Determine the (x, y) coordinate at the center of the cell enclosing the given text.  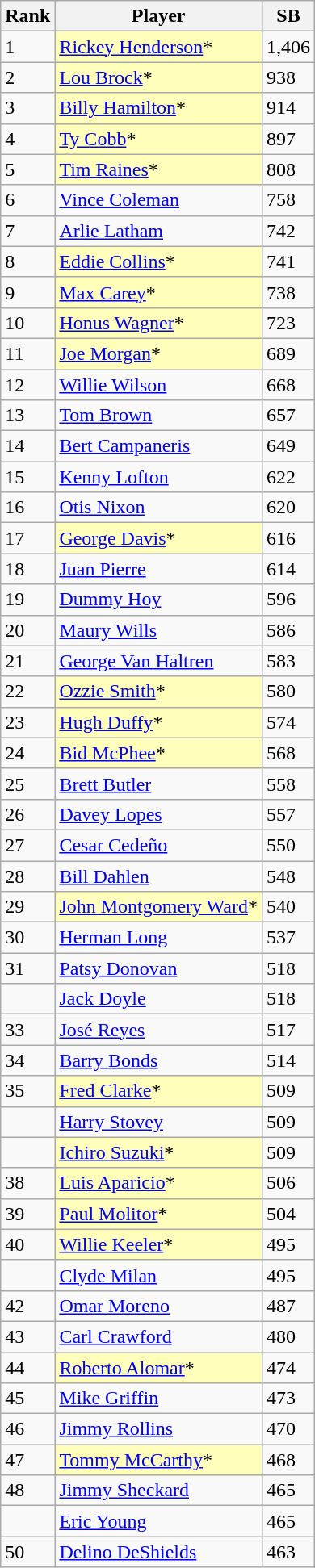
13 (27, 416)
27 (27, 845)
14 (27, 446)
Clyde Milan (158, 1275)
Max Carey* (158, 292)
580 (289, 692)
506 (289, 1183)
21 (27, 661)
Willie Wilson (158, 385)
16 (27, 508)
Roberto Alomar* (158, 1368)
473 (289, 1399)
Lou Brock* (158, 77)
19 (27, 600)
38 (27, 1183)
586 (289, 630)
Bill Dahlen (158, 876)
Bert Campaneris (158, 446)
Billy Hamilton* (158, 108)
29 (27, 907)
758 (289, 200)
689 (289, 353)
35 (27, 1091)
741 (289, 261)
6 (27, 200)
12 (27, 385)
Harry Stovey (158, 1122)
596 (289, 600)
31 (27, 968)
Paul Molitor* (158, 1214)
Jimmy Sheckard (158, 1491)
10 (27, 323)
SB (289, 16)
28 (27, 876)
Luis Aparicio* (158, 1183)
42 (27, 1306)
Herman Long (158, 938)
Dummy Hoy (158, 600)
504 (289, 1214)
George Van Haltren (158, 661)
25 (27, 784)
Mike Griffin (158, 1399)
Honus Wagner* (158, 323)
668 (289, 385)
723 (289, 323)
4 (27, 139)
Tim Raines* (158, 169)
Vince Coleman (158, 200)
8 (27, 261)
46 (27, 1429)
557 (289, 814)
Rickey Henderson* (158, 47)
Cesar Cedeño (158, 845)
26 (27, 814)
470 (289, 1429)
Bid McPhee* (158, 753)
Rank (27, 16)
Otis Nixon (158, 508)
39 (27, 1214)
583 (289, 661)
514 (289, 1060)
537 (289, 938)
Maury Wills (158, 630)
649 (289, 446)
742 (289, 231)
738 (289, 292)
Jack Doyle (158, 999)
550 (289, 845)
468 (289, 1460)
620 (289, 508)
José Reyes (158, 1030)
Hugh Duffy* (158, 722)
Tommy McCarthy* (158, 1460)
Delino DeShields (158, 1552)
1 (27, 47)
Carl Crawford (158, 1336)
Kenny Lofton (158, 477)
548 (289, 876)
Joe Morgan* (158, 353)
7 (27, 231)
808 (289, 169)
22 (27, 692)
487 (289, 1306)
17 (27, 538)
Player (158, 16)
George Davis* (158, 538)
Eric Young (158, 1521)
914 (289, 108)
Barry Bonds (158, 1060)
Eddie Collins* (158, 261)
34 (27, 1060)
Tom Brown (158, 416)
540 (289, 907)
657 (289, 416)
44 (27, 1368)
Ichiro Suzuki* (158, 1152)
Brett Butler (158, 784)
616 (289, 538)
11 (27, 353)
558 (289, 784)
480 (289, 1336)
50 (27, 1552)
Arlie Latham (158, 231)
18 (27, 569)
Juan Pierre (158, 569)
24 (27, 753)
474 (289, 1368)
614 (289, 569)
568 (289, 753)
Jimmy Rollins (158, 1429)
Fred Clarke* (158, 1091)
43 (27, 1336)
Davey Lopes (158, 814)
23 (27, 722)
622 (289, 477)
33 (27, 1030)
3 (27, 108)
Ozzie Smith* (158, 692)
574 (289, 722)
John Montgomery Ward* (158, 907)
40 (27, 1244)
897 (289, 139)
Omar Moreno (158, 1306)
Willie Keeler* (158, 1244)
30 (27, 938)
Ty Cobb* (158, 139)
938 (289, 77)
Patsy Donovan (158, 968)
47 (27, 1460)
5 (27, 169)
48 (27, 1491)
15 (27, 477)
9 (27, 292)
463 (289, 1552)
20 (27, 630)
2 (27, 77)
45 (27, 1399)
1,406 (289, 47)
517 (289, 1030)
